Output the (X, Y) coordinate of the center of the cell containing the given text.  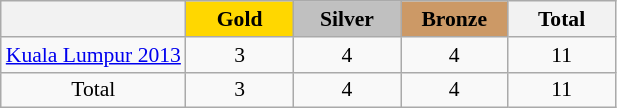
Kuala Lumpur 2013 (94, 55)
Gold (240, 19)
Bronze (454, 19)
Silver (346, 19)
